From the cell containing the given text, extract its center point as (X, Y) coordinate. 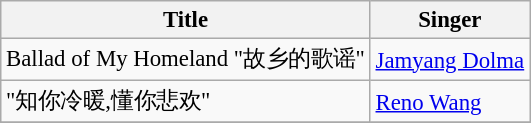
"知你冷暖,懂你悲欢" (186, 102)
Title (186, 20)
Reno Wang (450, 102)
Singer (450, 20)
Ballad of My Homeland "故乡的歌谣" (186, 60)
Jamyang Dolma (450, 60)
